Pinpoint the cell where the given text exists, returning its (X, Y) midpoint coordinate. 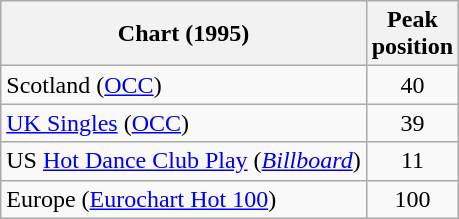
39 (412, 123)
Europe (Eurochart Hot 100) (184, 199)
Chart (1995) (184, 34)
Peakposition (412, 34)
Scotland (OCC) (184, 85)
40 (412, 85)
UK Singles (OCC) (184, 123)
11 (412, 161)
US Hot Dance Club Play (Billboard) (184, 161)
100 (412, 199)
